Identify which cell holds the provided text, then report its (x, y) central coordinate. 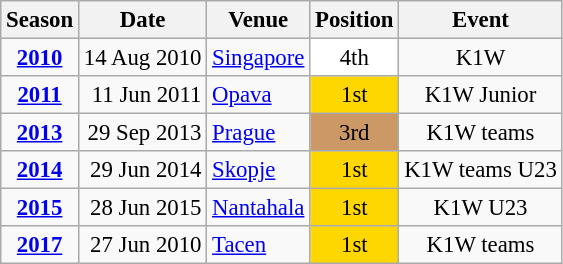
Tacen (258, 245)
14 Aug 2010 (142, 58)
2011 (40, 95)
Venue (258, 20)
28 Jun 2015 (142, 208)
Season (40, 20)
Skopje (258, 170)
Date (142, 20)
2014 (40, 170)
4th (354, 58)
Singapore (258, 58)
2010 (40, 58)
2015 (40, 208)
Event (480, 20)
Position (354, 20)
K1W teams U23 (480, 170)
K1W U23 (480, 208)
K1W Junior (480, 95)
11 Jun 2011 (142, 95)
K1W (480, 58)
Nantahala (258, 208)
29 Jun 2014 (142, 170)
3rd (354, 133)
29 Sep 2013 (142, 133)
Prague (258, 133)
2017 (40, 245)
2013 (40, 133)
27 Jun 2010 (142, 245)
Opava (258, 95)
